Extract the [x, y] coordinate from the center of the cell holding the provided text.  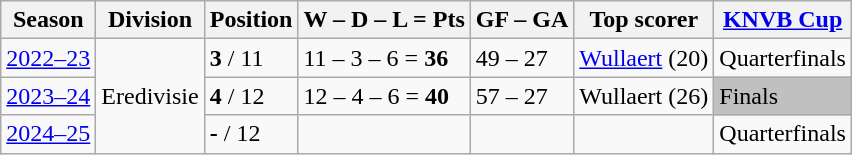
Wullaert (26) [644, 96]
Season [48, 20]
GF – GA [522, 20]
Top scorer [644, 20]
57 – 27 [522, 96]
2024–25 [48, 134]
Eredivisie [150, 96]
2022–23 [48, 58]
Division [150, 20]
12 – 4 – 6 = 40 [384, 96]
W – D – L = Pts [384, 20]
2023–24 [48, 96]
Position [251, 20]
11 – 3 – 6 = 36 [384, 58]
3 / 11 [251, 58]
Wullaert (20) [644, 58]
KNVB Cup [783, 20]
Finals [783, 96]
49 – 27 [522, 58]
- / 12 [251, 134]
4 / 12 [251, 96]
